Return (x, y) of the center of cell containing provided text 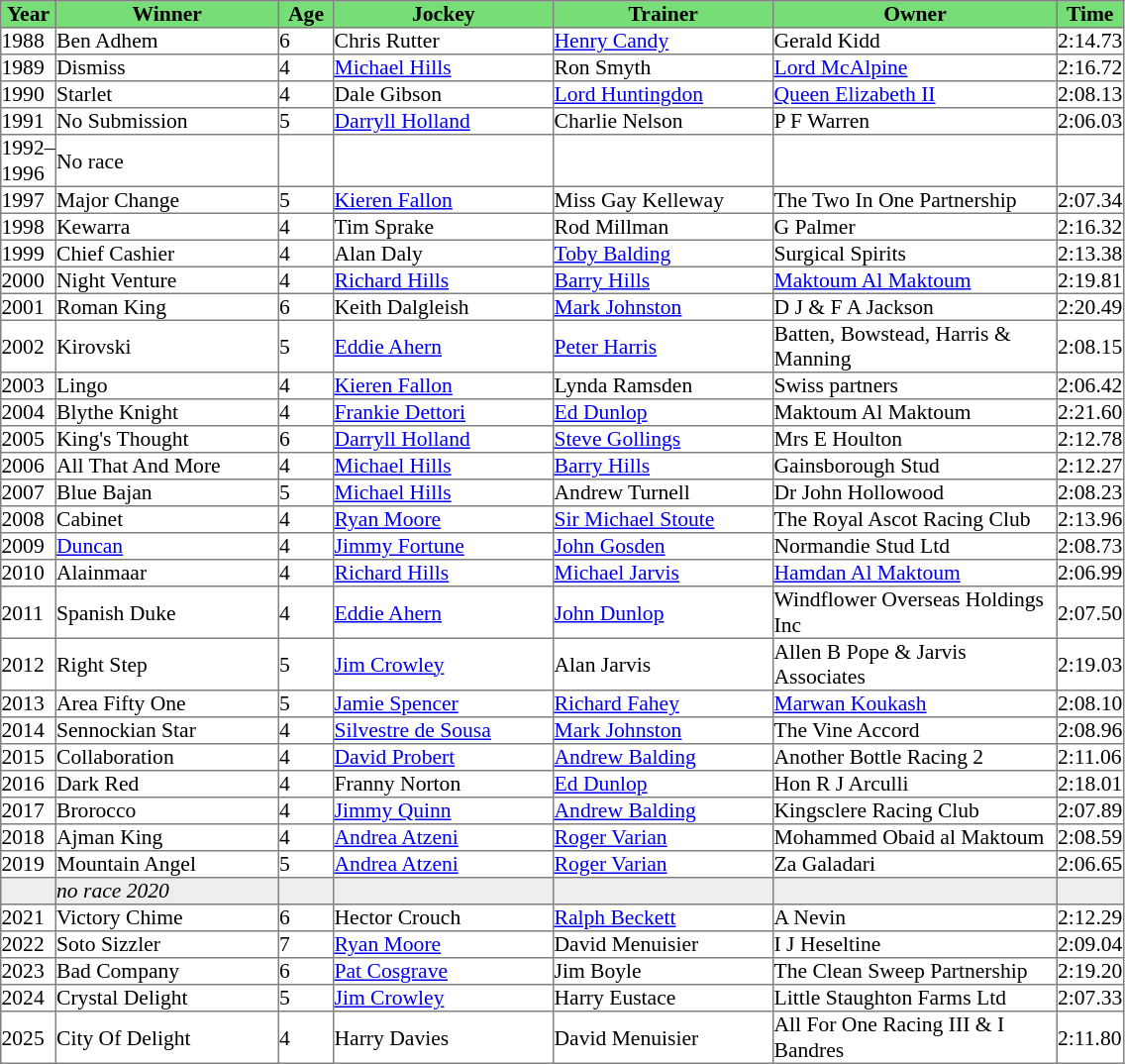
2019 (29, 864)
2:09.04 (1089, 945)
2:12.78 (1089, 440)
2:08.59 (1089, 838)
2:19.20 (1089, 971)
Collaboration (166, 757)
David Probert (444, 757)
Jimmy Fortune (444, 547)
2002 (29, 346)
2:16.32 (1089, 226)
2:13.38 (1089, 254)
Toby Balding (664, 254)
Henry Candy (664, 42)
Alan Daly (444, 254)
Roman King (166, 307)
Windflower Overseas Holdings Inc (915, 612)
All That And More (166, 466)
2021 (29, 917)
2:07.34 (1089, 200)
Franny Norton (444, 785)
2025 (29, 1037)
2:11.80 (1089, 1037)
2:07.89 (1089, 810)
2:08.96 (1089, 731)
2:06.42 (1089, 386)
Ron Smyth (664, 67)
Miss Gay Kelleway (664, 200)
2012 (29, 664)
2:11.06 (1089, 757)
Ajman King (166, 838)
Dr John Hollowood (915, 493)
2:06.03 (1089, 121)
Steve Gollings (664, 440)
Sennockian Star (166, 731)
Ralph Beckett (664, 917)
2:18.01 (1089, 785)
Dark Red (166, 785)
Keith Dalgleish (444, 307)
Richard Fahey (664, 703)
2:19.81 (1089, 279)
Blythe Knight (166, 412)
2:06.65 (1089, 864)
Lingo (166, 386)
2000 (29, 279)
King's Thought (166, 440)
1988 (29, 42)
Andrew Turnell (664, 493)
Allen B Pope & Jarvis Associates (915, 664)
2005 (29, 440)
2006 (29, 466)
The Vine Accord (915, 731)
Jockey (444, 14)
2022 (29, 945)
1999 (29, 254)
Kingsclere Racing Club (915, 810)
2:08.13 (1089, 95)
Sir Michael Stoute (664, 519)
Dismiss (166, 67)
Harry Eustace (664, 999)
2003 (29, 386)
1989 (29, 67)
Michael Jarvis (664, 573)
Brorocco (166, 810)
Dale Gibson (444, 95)
2:20.49 (1089, 307)
2016 (29, 785)
No race (166, 160)
2008 (29, 519)
Blue Bajan (166, 493)
no race 2020 (166, 892)
2001 (29, 307)
2:07.50 (1089, 612)
2024 (29, 999)
Age (306, 14)
2:08.73 (1089, 547)
1997 (29, 200)
2018 (29, 838)
1990 (29, 95)
Mrs E Houlton (915, 440)
The Two In One Partnership (915, 200)
Mountain Angel (166, 864)
2:16.72 (1089, 67)
1998 (29, 226)
Crystal Delight (166, 999)
Lynda Ramsden (664, 386)
2014 (29, 731)
Batten, Bowstead, Harris & Manning (915, 346)
Major Change (166, 200)
Rod Millman (664, 226)
Kewarra (166, 226)
2023 (29, 971)
P F Warren (915, 121)
2:07.33 (1089, 999)
Kirovski (166, 346)
Chief Cashier (166, 254)
Trainer (664, 14)
1992–1996 (29, 160)
2:08.15 (1089, 346)
G Palmer (915, 226)
Owner (915, 14)
Area Fifty One (166, 703)
I J Heseltine (915, 945)
Jamie Spencer (444, 703)
Starlet (166, 95)
2:13.96 (1089, 519)
Mohammed Obaid al Maktoum (915, 838)
Chris Rutter (444, 42)
Peter Harris (664, 346)
Gainsborough Stud (915, 466)
City Of Delight (166, 1037)
Hamdan Al Maktoum (915, 573)
Hector Crouch (444, 917)
The Royal Ascot Racing Club (915, 519)
A Nevin (915, 917)
Jimmy Quinn (444, 810)
Lord McAlpine (915, 67)
Marwan Koukash (915, 703)
Silvestre de Sousa (444, 731)
2:06.99 (1089, 573)
Time (1089, 14)
2015 (29, 757)
Tim Sprake (444, 226)
2:08.23 (1089, 493)
7 (306, 945)
Bad Company (166, 971)
Harry Davies (444, 1037)
Charlie Nelson (664, 121)
2013 (29, 703)
Cabinet (166, 519)
1991 (29, 121)
Za Galadari (915, 864)
2007 (29, 493)
Surgical Spirits (915, 254)
Normandie Stud Ltd (915, 547)
No Submission (166, 121)
D J & F A Jackson (915, 307)
2009 (29, 547)
2011 (29, 612)
Alainmaar (166, 573)
Another Bottle Racing 2 (915, 757)
Pat Cosgrave (444, 971)
Duncan (166, 547)
John Gosden (664, 547)
Gerald Kidd (915, 42)
2004 (29, 412)
Lord Huntingdon (664, 95)
John Dunlop (664, 612)
Little Staughton Farms Ltd (915, 999)
Soto Sizzler (166, 945)
Year (29, 14)
Queen Elizabeth II (915, 95)
Jim Boyle (664, 971)
Frankie Dettori (444, 412)
Winner (166, 14)
Ben Adhem (166, 42)
Night Venture (166, 279)
2010 (29, 573)
2:12.29 (1089, 917)
2:08.10 (1089, 703)
Spanish Duke (166, 612)
2:12.27 (1089, 466)
Alan Jarvis (664, 664)
2:14.73 (1089, 42)
All For One Racing III & I Bandres (915, 1037)
Hon R J Arculli (915, 785)
2:19.03 (1089, 664)
Victory Chime (166, 917)
Right Step (166, 664)
2017 (29, 810)
The Clean Sweep Partnership (915, 971)
2:21.60 (1089, 412)
Swiss partners (915, 386)
